Identify which cell holds the provided text, then report its (X, Y) central coordinate. 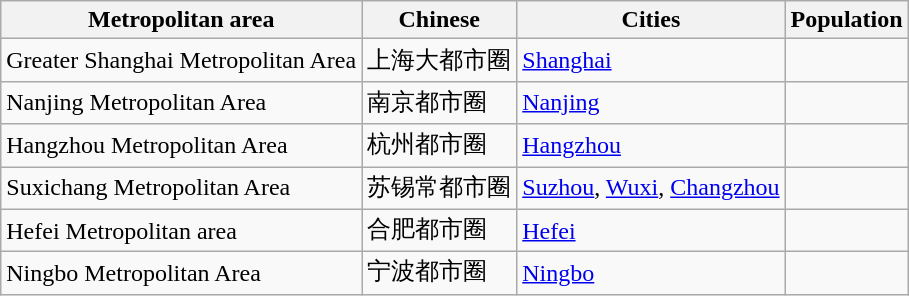
上海大都市圈 (440, 60)
Suxichang Metropolitan Area (182, 188)
Hefei (651, 230)
宁波都市圈 (440, 274)
Metropolitan area (182, 20)
Hefei Metropolitan area (182, 230)
杭州都市圈 (440, 146)
Shanghai (651, 60)
Ningbo (651, 274)
南京都市圈 (440, 102)
Ningbo Metropolitan Area (182, 274)
合肥都市圈 (440, 230)
Hangzhou Metropolitan Area (182, 146)
Chinese (440, 20)
Nanjing Metropolitan Area (182, 102)
Population (846, 20)
Suzhou, Wuxi, Changzhou (651, 188)
Nanjing (651, 102)
苏锡常都市圈 (440, 188)
Cities (651, 20)
Greater Shanghai Metropolitan Area (182, 60)
Hangzhou (651, 146)
